Capture the cell that displays the provided text and extract its (X, Y) central coordinate. 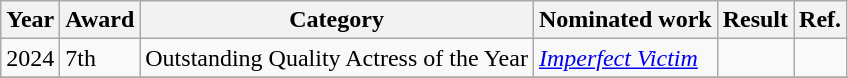
Result (755, 20)
Ref. (820, 20)
Category (337, 20)
7th (100, 58)
Year (30, 20)
Imperfect Victim (625, 58)
Nominated work (625, 20)
Award (100, 20)
2024 (30, 58)
Outstanding Quality Actress of the Year (337, 58)
